Identify which cell holds the provided text, then report its (x, y) central coordinate. 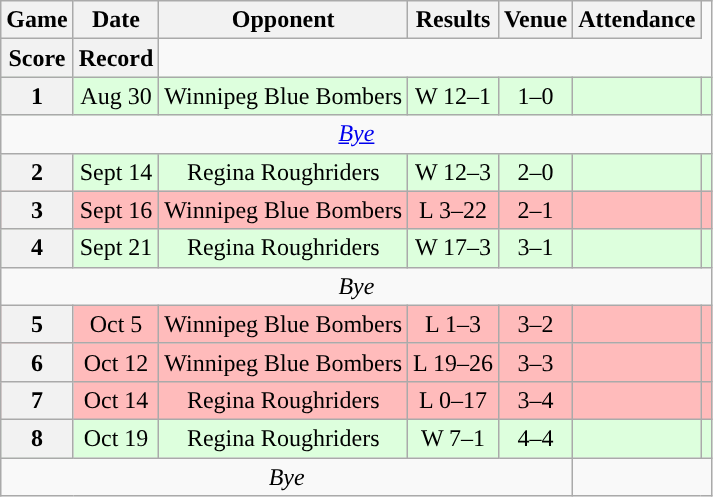
6 (37, 362)
2–0 (535, 172)
W 17–3 (454, 248)
L 3–22 (454, 210)
4–4 (535, 438)
Oct 12 (116, 362)
Date (116, 20)
Venue (535, 20)
W 7–1 (454, 438)
3–2 (535, 324)
Record (116, 58)
2 (37, 172)
Sept 16 (116, 210)
8 (37, 438)
Sept 21 (116, 248)
3 (37, 210)
Oct 5 (116, 324)
Opponent (284, 20)
Results (454, 20)
3–3 (535, 362)
3–4 (535, 400)
Game (37, 20)
Aug 30 (116, 96)
1 (37, 96)
Score (37, 58)
5 (37, 324)
W 12–1 (454, 96)
2–1 (535, 210)
7 (37, 400)
W 12–3 (454, 172)
L 19–26 (454, 362)
Attendance (637, 20)
4 (37, 248)
Sept 14 (116, 172)
L 1–3 (454, 324)
L 0–17 (454, 400)
1–0 (535, 96)
3–1 (535, 248)
Oct 14 (116, 400)
Oct 19 (116, 438)
